Find where the given text appears and provide that cell's center as [X, Y] coordinate. 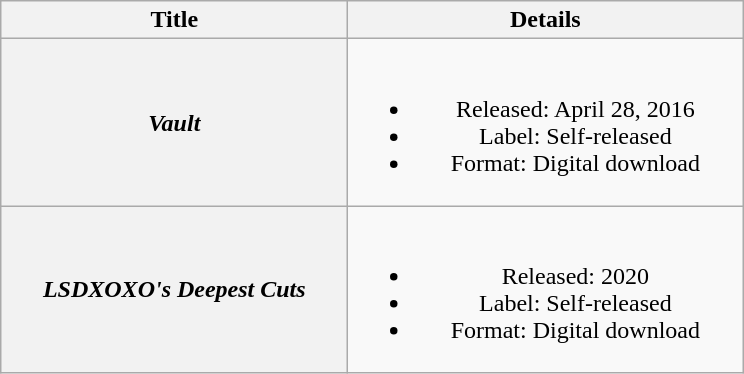
Released: April 28, 2016Label: Self-releasedFormat: Digital download [546, 122]
LSDXOXO's Deepest Cuts [174, 290]
Released: 2020Label: Self-releasedFormat: Digital download [546, 290]
Title [174, 20]
Details [546, 20]
Vault [174, 122]
